Identify which cell holds the provided text, then report its [X, Y] central coordinate. 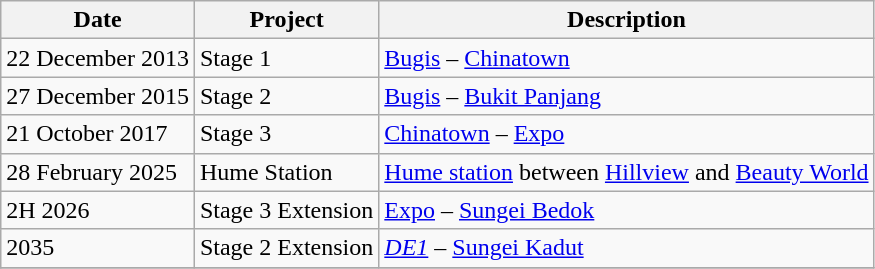
Project [286, 20]
Stage 2 Extension [286, 248]
Hume Station [286, 172]
21 October 2017 [98, 134]
28 February 2025 [98, 172]
Bugis – Chinatown [626, 58]
Bugis – Bukit Panjang [626, 96]
Stage 2 [286, 96]
Stage 3 Extension [286, 210]
Expo – Sungei Bedok [626, 210]
2H 2026 [98, 210]
Date [98, 20]
2035 [98, 248]
Stage 3 [286, 134]
Hume station between Hillview and Beauty World [626, 172]
DE1 – Sungei Kadut [626, 248]
Chinatown – Expo [626, 134]
27 December 2015 [98, 96]
22 December 2013 [98, 58]
Description [626, 20]
Stage 1 [286, 58]
